Detect which cell encompasses the target text, then output its (x, y) center coordinate. 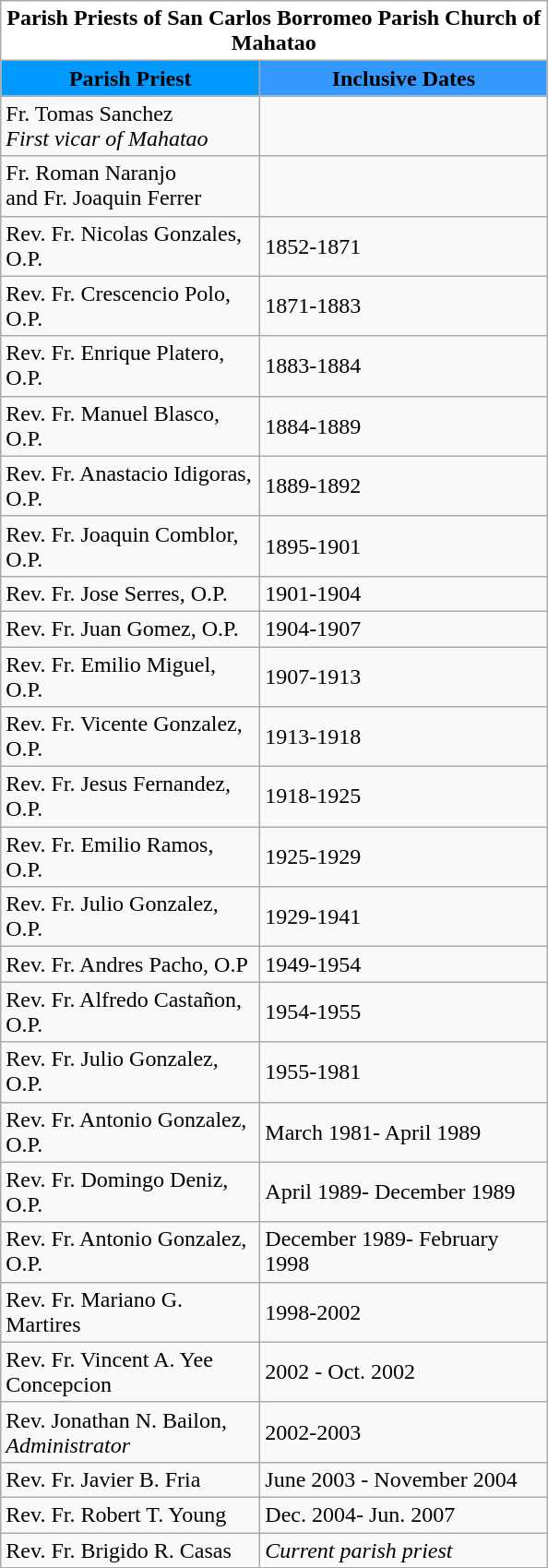
1889-1892 (404, 485)
Rev. Fr. Joaquin Comblor, O.P. (131, 546)
Rev. Fr. Emilio Ramos, O.P. (131, 856)
Rev. Fr. Alfredo Castañon, O.P. (131, 1011)
1925-1929 (404, 856)
Rev. Fr. Emilio Miguel, O.P. (131, 676)
1955-1981 (404, 1072)
1901-1904 (404, 593)
March 1981- April 1989 (404, 1131)
June 2003 - November 2004 (404, 1479)
Inclusive Dates (404, 78)
Rev. Fr. Juan Gomez, O.P. (131, 628)
1998-2002 (404, 1312)
Dec. 2004- Jun. 2007 (404, 1514)
Rev. Fr. Crescencio Polo, O.P. (131, 306)
2002 - Oct. 2002 (404, 1371)
Rev. Fr. Domingo Deniz, O.P. (131, 1192)
December 1989- February 1998 (404, 1251)
Rev. Fr. Javier B. Fria (131, 1479)
1852-1871 (404, 245)
Rev. Fr. Mariano G. Martires (131, 1312)
Rev. Fr. Brigido R. Casas (131, 1550)
April 1989- December 1989 (404, 1192)
Fr. Tomas SanchezFirst vicar of Mahatao (131, 126)
Parish Priests of San Carlos Borromeo Parish Church of Mahatao (274, 31)
1907-1913 (404, 676)
1918-1925 (404, 797)
Rev. Jonathan N. Bailon, Administrator (131, 1432)
Rev. Fr. Andres Pacho, O.P (131, 964)
Rev. Fr. Enrique Platero, O.P. (131, 365)
1949-1954 (404, 964)
1954-1955 (404, 1011)
Rev. Fr. Vicente Gonzalez, O.P. (131, 736)
Rev. Fr. Nicolas Gonzales, O.P. (131, 245)
Rev. Fr. Robert T. Young (131, 1514)
1929-1941 (404, 917)
1913-1918 (404, 736)
1871-1883 (404, 306)
Current parish priest (404, 1550)
Rev. Fr. Jesus Fernandez, O.P. (131, 797)
Rev. Fr. Manuel Blasco, O.P. (131, 426)
Fr. Roman Naranjo and Fr. Joaquin Ferrer (131, 186)
Rev. Fr. Jose Serres, O.P. (131, 593)
1895-1901 (404, 546)
1883-1884 (404, 365)
1884-1889 (404, 426)
1904-1907 (404, 628)
Parish Priest (131, 78)
2002-2003 (404, 1432)
Rev. Fr. Anastacio Idigoras, O.P. (131, 485)
Rev. Fr. Vincent A. Yee Concepcion (131, 1371)
